Scan for the cell matching the given text and deliver its (X, Y) coordinate at center. 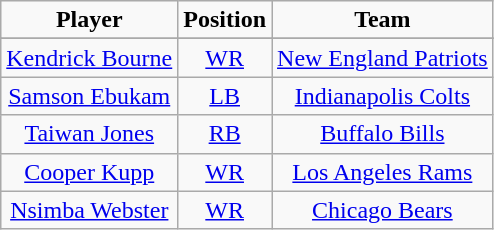
Chicago Bears (383, 210)
LB (225, 96)
Position (225, 20)
Taiwan Jones (90, 134)
Indianapolis Colts (383, 96)
Buffalo Bills (383, 134)
Nsimba Webster (90, 210)
Team (383, 20)
Player (90, 20)
Cooper Kupp (90, 172)
New England Patriots (383, 58)
Los Angeles Rams (383, 172)
Kendrick Bourne (90, 58)
RB (225, 134)
Samson Ebukam (90, 96)
